For the text-containing cell, return its midpoint in (X, Y) coordinate format. 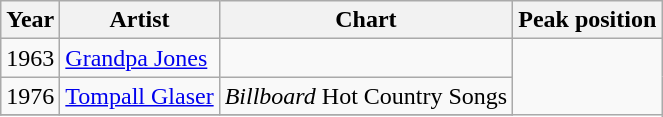
Tompall Glaser (140, 96)
Artist (140, 20)
1976 (30, 96)
Billboard Hot Country Songs (366, 96)
1963 (30, 58)
Peak position (588, 20)
Grandpa Jones (140, 58)
Year (30, 20)
Chart (366, 20)
